Detect which cell encompasses the target text, then output its [x, y] center coordinate. 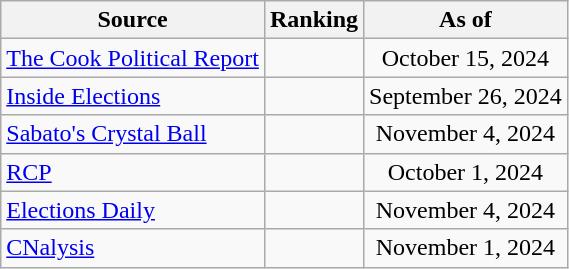
CNalysis [133, 248]
November 1, 2024 [466, 248]
RCP [133, 172]
October 1, 2024 [466, 172]
Sabato's Crystal Ball [133, 134]
As of [466, 20]
Ranking [314, 20]
September 26, 2024 [466, 96]
Inside Elections [133, 96]
Elections Daily [133, 210]
Source [133, 20]
October 15, 2024 [466, 58]
The Cook Political Report [133, 58]
